Identify which cell holds the provided text, then report its [X, Y] central coordinate. 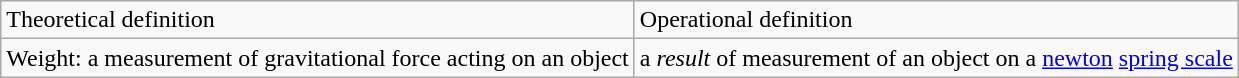
Operational definition [936, 20]
Weight: a measurement of gravitational force acting on an object [318, 58]
Theoretical definition [318, 20]
a result of measurement of an object on a newton spring scale [936, 58]
